Find where the given text appears and provide that cell's center as (x, y) coordinate. 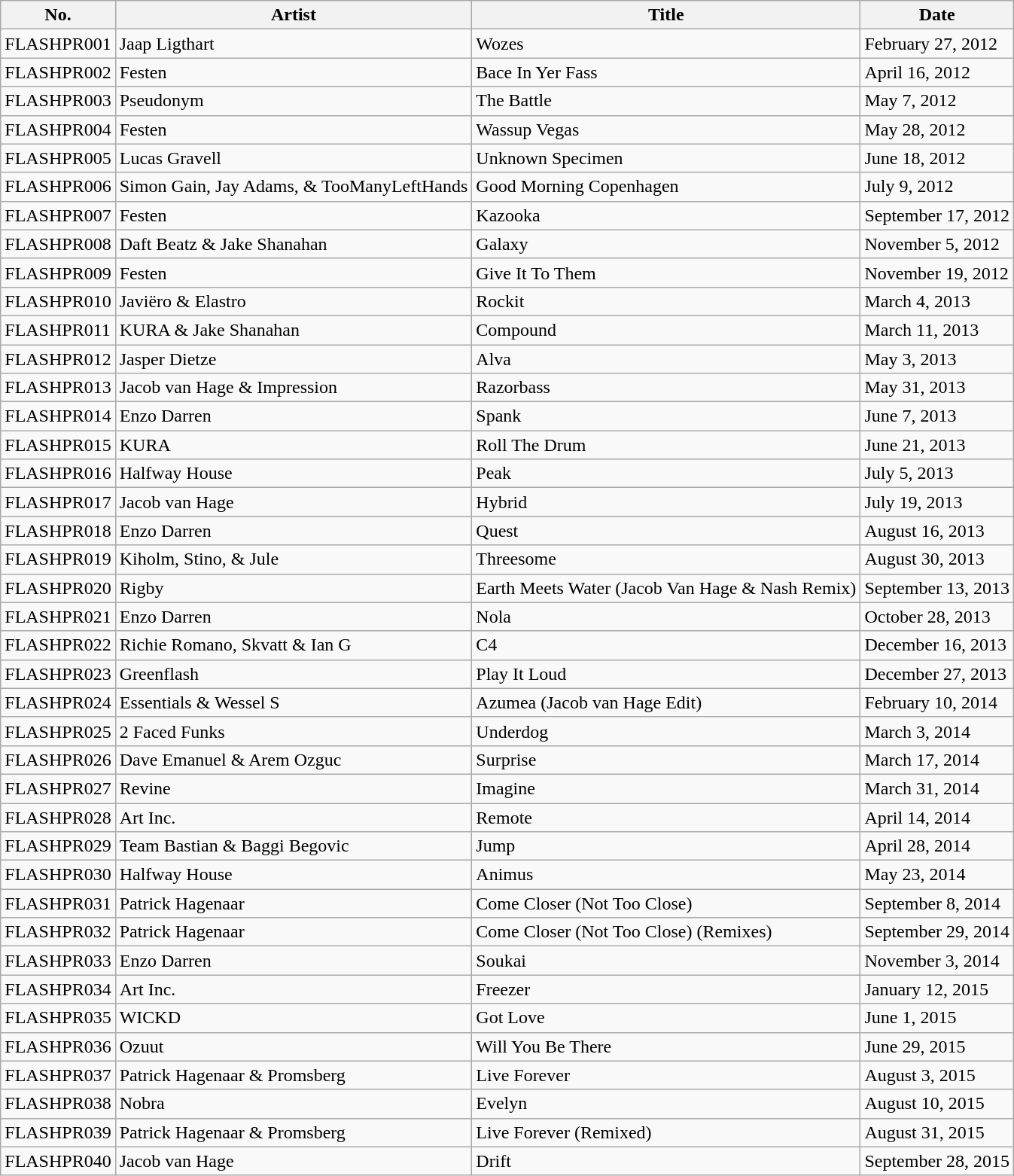
KURA (294, 445)
Live Forever (Remixed) (666, 1132)
Ozuut (294, 1047)
Give It To Them (666, 273)
June 29, 2015 (937, 1047)
September 8, 2014 (937, 903)
Threesome (666, 559)
Nola (666, 617)
May 3, 2013 (937, 359)
Unknown Specimen (666, 158)
FLASHPR002 (58, 72)
Bace In Yer Fass (666, 72)
May 28, 2012 (937, 129)
Imagine (666, 788)
September 28, 2015 (937, 1161)
Richie Romano, Skvatt & Ian G (294, 645)
July 19, 2013 (937, 502)
Soukai (666, 961)
FLASHPR033 (58, 961)
February 10, 2014 (937, 702)
FLASHPR015 (58, 445)
FLASHPR023 (58, 674)
FLASHPR034 (58, 989)
May 23, 2014 (937, 875)
Alva (666, 359)
FLASHPR004 (58, 129)
Greenflash (294, 674)
January 12, 2015 (937, 989)
Remote (666, 817)
WICKD (294, 1018)
FLASHPR031 (58, 903)
FLASHPR030 (58, 875)
April 16, 2012 (937, 72)
Rockit (666, 301)
Date (937, 15)
C4 (666, 645)
June 1, 2015 (937, 1018)
Kazooka (666, 215)
Pseudonym (294, 101)
Spank (666, 416)
Drift (666, 1161)
Dave Emanuel & Arem Ozguc (294, 760)
FLASHPR024 (58, 702)
Good Morning Copenhagen (666, 187)
Jaap Ligthart (294, 44)
December 27, 2013 (937, 674)
Freezer (666, 989)
FLASHPR020 (58, 588)
June 18, 2012 (937, 158)
August 30, 2013 (937, 559)
FLASHPR021 (58, 617)
Will You Be There (666, 1047)
FLASHPR022 (58, 645)
Galaxy (666, 244)
Come Closer (Not Too Close) (Remixes) (666, 932)
Essentials & Wessel S (294, 702)
FLASHPR006 (58, 187)
Roll The Drum (666, 445)
FLASHPR025 (58, 731)
Evelyn (666, 1104)
Jasper Dietze (294, 359)
FLASHPR013 (58, 388)
Play It Loud (666, 674)
FLASHPR017 (58, 502)
Animus (666, 875)
FLASHPR011 (58, 330)
July 9, 2012 (937, 187)
Javiëro & Elastro (294, 301)
FLASHPR018 (58, 531)
FLASHPR037 (58, 1075)
August 3, 2015 (937, 1075)
April 14, 2014 (937, 817)
Kiholm, Stino, & Jule (294, 559)
FLASHPR036 (58, 1047)
FLASHPR028 (58, 817)
FLASHPR019 (58, 559)
March 17, 2014 (937, 760)
Simon Gain, Jay Adams, & TooManyLeftHands (294, 187)
KURA & Jake Shanahan (294, 330)
Underdog (666, 731)
Lucas Gravell (294, 158)
October 28, 2013 (937, 617)
Come Closer (Not Too Close) (666, 903)
FLASHPR029 (58, 846)
Razorbass (666, 388)
May 7, 2012 (937, 101)
FLASHPR032 (58, 932)
Wozes (666, 44)
Title (666, 15)
FLASHPR038 (58, 1104)
Surprise (666, 760)
2 Faced Funks (294, 731)
FLASHPR007 (58, 215)
Rigby (294, 588)
September 17, 2012 (937, 215)
Compound (666, 330)
November 3, 2014 (937, 961)
Got Love (666, 1018)
November 19, 2012 (937, 273)
Daft Beatz & Jake Shanahan (294, 244)
Live Forever (666, 1075)
FLASHPR026 (58, 760)
August 31, 2015 (937, 1132)
March 3, 2014 (937, 731)
Hybrid (666, 502)
FLASHPR014 (58, 416)
FLASHPR016 (58, 474)
FLASHPR009 (58, 273)
FLASHPR001 (58, 44)
Team Bastian & Baggi Begovic (294, 846)
No. (58, 15)
June 7, 2013 (937, 416)
Artist (294, 15)
March 4, 2013 (937, 301)
Earth Meets Water (Jacob Van Hage & Nash Remix) (666, 588)
FLASHPR003 (58, 101)
FLASHPR012 (58, 359)
Revine (294, 788)
FLASHPR035 (58, 1018)
February 27, 2012 (937, 44)
FLASHPR039 (58, 1132)
Jacob van Hage & Impression (294, 388)
August 10, 2015 (937, 1104)
May 31, 2013 (937, 388)
Jump (666, 846)
The Battle (666, 101)
November 5, 2012 (937, 244)
March 31, 2014 (937, 788)
March 11, 2013 (937, 330)
Azumea (Jacob van Hage Edit) (666, 702)
June 21, 2013 (937, 445)
December 16, 2013 (937, 645)
Nobra (294, 1104)
September 29, 2014 (937, 932)
FLASHPR008 (58, 244)
Wassup Vegas (666, 129)
August 16, 2013 (937, 531)
FLASHPR027 (58, 788)
September 13, 2013 (937, 588)
Quest (666, 531)
FLASHPR010 (58, 301)
Peak (666, 474)
July 5, 2013 (937, 474)
FLASHPR005 (58, 158)
April 28, 2014 (937, 846)
FLASHPR040 (58, 1161)
